Extract the (x, y) coordinate from the center of the cell holding the provided text.  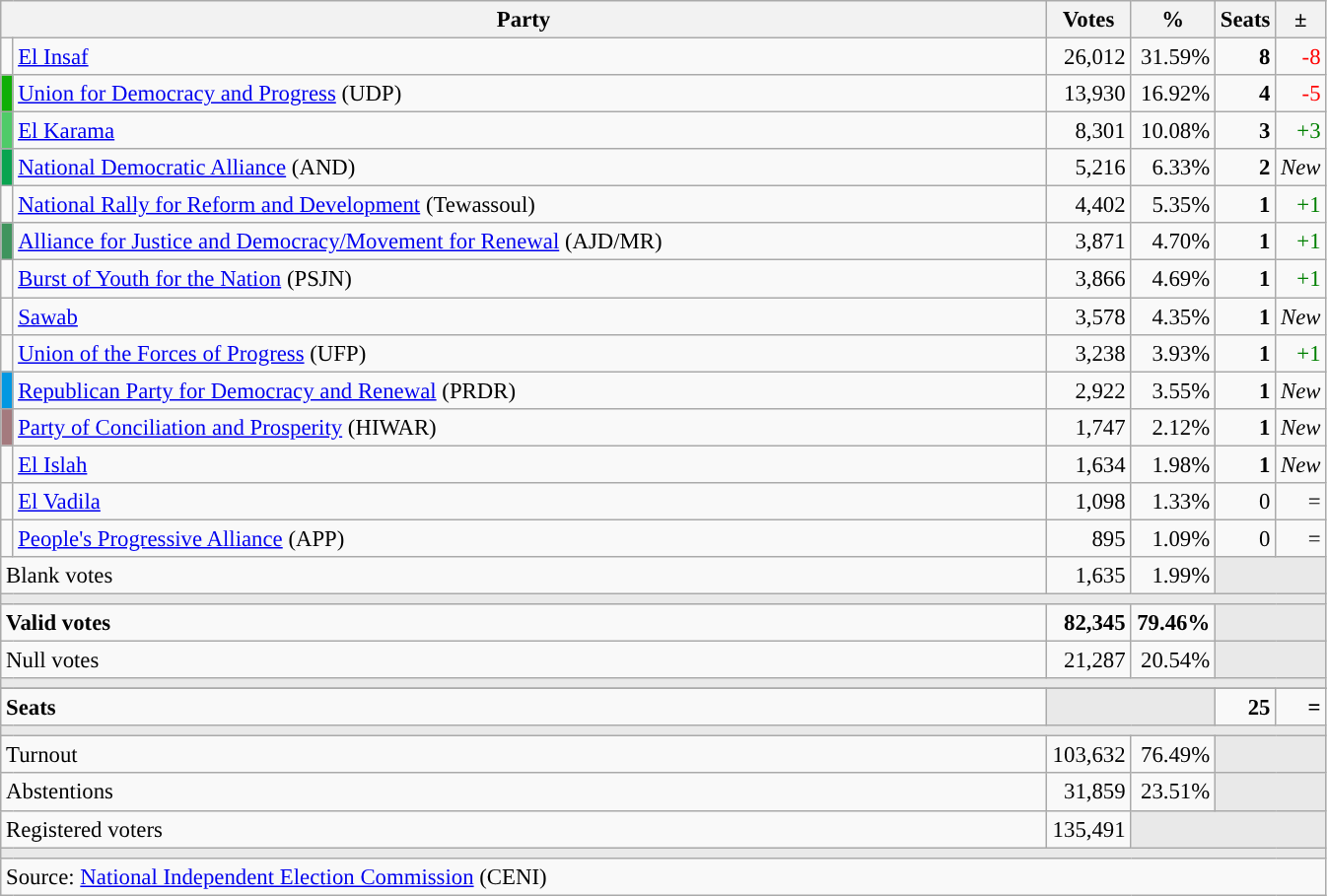
20.54% (1173, 660)
16.92% (1173, 94)
Registered voters (524, 829)
People's Progressive Alliance (APP) (529, 538)
1,635 (1088, 576)
4,402 (1088, 205)
El Islah (529, 464)
± (1301, 20)
5.35% (1173, 205)
% (1173, 20)
2.12% (1173, 427)
25 (1246, 708)
Blank votes (524, 576)
El Insaf (529, 57)
2,922 (1088, 390)
Valid votes (524, 623)
-5 (1301, 94)
8 (1246, 57)
4.69% (1173, 279)
Source: National Independent Election Commission (CENI) (663, 876)
El Karama (529, 131)
1,747 (1088, 427)
El Vadila (529, 502)
Null votes (524, 660)
3,578 (1088, 316)
135,491 (1088, 829)
13,930 (1088, 94)
Sawab (529, 316)
Party of Conciliation and Prosperity (HIWAR) (529, 427)
1.99% (1173, 576)
National Democratic Alliance (AND) (529, 168)
1,634 (1088, 464)
8,301 (1088, 131)
3 (1246, 131)
Alliance for Justice and Democracy/Movement for Renewal (AJD/MR) (529, 241)
Party (524, 20)
2 (1246, 168)
5,216 (1088, 168)
4 (1246, 94)
Votes (1088, 20)
26,012 (1088, 57)
103,632 (1088, 755)
Union for Democracy and Progress (UDP) (529, 94)
Turnout (524, 755)
4.70% (1173, 241)
-8 (1301, 57)
10.08% (1173, 131)
1,098 (1088, 502)
3.93% (1173, 353)
Union of the Forces of Progress (UFP) (529, 353)
3,871 (1088, 241)
Burst of Youth for the Nation (PSJN) (529, 279)
31.59% (1173, 57)
Republican Party for Democracy and Renewal (PRDR) (529, 390)
6.33% (1173, 168)
1.98% (1173, 464)
31,859 (1088, 793)
+3 (1301, 131)
4.35% (1173, 316)
895 (1088, 538)
Abstentions (524, 793)
National Rally for Reform and Development (Tewassoul) (529, 205)
21,287 (1088, 660)
3.55% (1173, 390)
23.51% (1173, 793)
1.09% (1173, 538)
82,345 (1088, 623)
76.49% (1173, 755)
1.33% (1173, 502)
3,866 (1088, 279)
79.46% (1173, 623)
3,238 (1088, 353)
